Provide the [X, Y] coordinate of the cell's center where the given text is located.  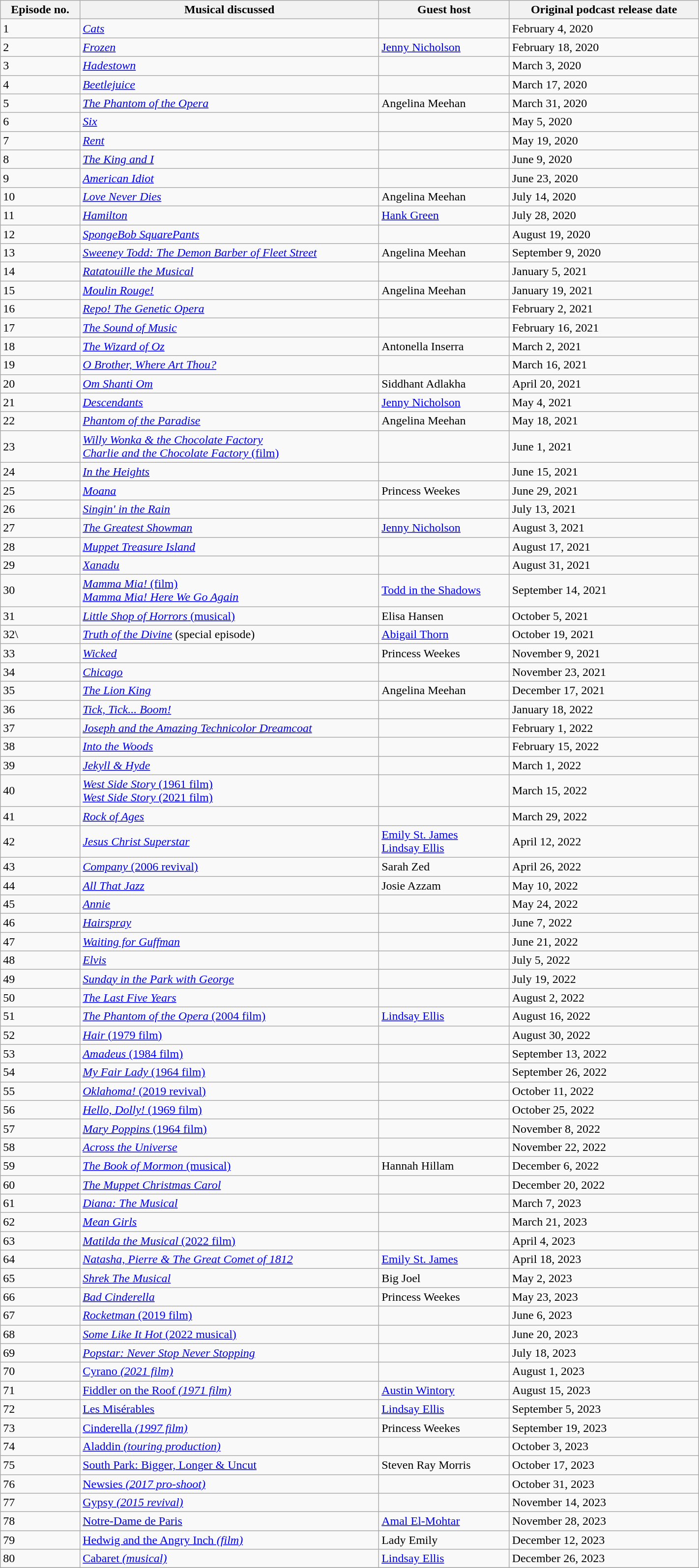
Hank Green [444, 215]
April 20, 2021 [604, 384]
November 23, 2021 [604, 672]
August 16, 2022 [604, 1016]
September 14, 2021 [604, 590]
3 [40, 66]
August 2, 2022 [604, 998]
October 31, 2023 [604, 1484]
June 20, 2023 [604, 1334]
68 [40, 1334]
Moulin Rouge! [230, 290]
July 14, 2020 [604, 196]
American Idiot [230, 178]
Muppet Treasure Island [230, 547]
March 21, 2023 [604, 1222]
43 [40, 867]
Steven Ray Morris [444, 1465]
Abigail Thorn [444, 635]
June 9, 2020 [604, 159]
August 1, 2023 [604, 1372]
West Side Story (1961 film)West Side Story (2021 film) [230, 791]
Chicago [230, 672]
October 25, 2022 [604, 1110]
Om Shanti Om [230, 384]
44 [40, 886]
Hairspray [230, 923]
72 [40, 1409]
21 [40, 402]
25 [40, 490]
Newsies (2017 pro-shoot) [230, 1484]
May 5, 2020 [604, 122]
19 [40, 365]
Siddhant Adlakha [444, 384]
May 4, 2021 [604, 402]
11 [40, 215]
March 15, 2022 [604, 791]
My Fair Lady (1964 film) [230, 1072]
10 [40, 196]
Fiddler on the Roof (1971 film) [230, 1390]
July 5, 2022 [604, 960]
Repo! The Genetic Opera [230, 309]
Xanadu [230, 565]
Frozen [230, 47]
70 [40, 1372]
June 21, 2022 [604, 942]
July 19, 2022 [604, 979]
31 [40, 616]
75 [40, 1465]
Antonella Inserra [444, 346]
Rock of Ages [230, 816]
All That Jazz [230, 886]
Hedwig and the Angry Inch (film) [230, 1540]
Hamilton [230, 215]
36 [40, 709]
October 3, 2023 [604, 1446]
South Park: Bigger, Longer & Uncut [230, 1465]
37 [40, 728]
The Book of Mormon (musical) [230, 1166]
28 [40, 547]
The Wizard of Oz [230, 346]
Oklahoma! (2019 revival) [230, 1091]
58 [40, 1147]
Diana: The Musical [230, 1204]
July 18, 2023 [604, 1353]
Wicked [230, 653]
December 17, 2021 [604, 691]
Cats [230, 28]
October 5, 2021 [604, 616]
Matilda the Musical (2022 film) [230, 1241]
March 17, 2020 [604, 84]
20 [40, 384]
Mean Girls [230, 1222]
Elisa Hansen [444, 616]
July 28, 2020 [604, 215]
The Phantom of the Opera [230, 103]
Some Like It Hot (2022 musical) [230, 1334]
February 4, 2020 [604, 28]
November 8, 2022 [604, 1128]
April 12, 2022 [604, 841]
30 [40, 590]
Elvis [230, 960]
Josie Azzam [444, 886]
51 [40, 1016]
April 26, 2022 [604, 867]
November 14, 2023 [604, 1503]
40 [40, 791]
June 23, 2020 [604, 178]
January 19, 2021 [604, 290]
June 7, 2022 [604, 923]
November 22, 2022 [604, 1147]
Moana [230, 490]
Sunday in the Park with George [230, 979]
The Muppet Christmas Carol [230, 1184]
February 15, 2022 [604, 747]
Les Misérables [230, 1409]
Amal El-Mohtar [444, 1521]
48 [40, 960]
13 [40, 253]
67 [40, 1316]
December 12, 2023 [604, 1540]
October 19, 2021 [604, 635]
Into the Woods [230, 747]
Amadeus (1984 film) [230, 1054]
Emily St. JamesLindsay Ellis [444, 841]
April 18, 2023 [604, 1260]
18 [40, 346]
The Phantom of the Opera (2004 film) [230, 1016]
Episode no. [40, 10]
62 [40, 1222]
6 [40, 122]
17 [40, 328]
5 [40, 103]
Six [230, 122]
August 31, 2021 [604, 565]
February 18, 2020 [604, 47]
Cyrano (2021 film) [230, 1372]
May 19, 2020 [604, 140]
August 15, 2023 [604, 1390]
March 29, 2022 [604, 816]
September 13, 2022 [604, 1054]
March 16, 2021 [604, 365]
Little Shop of Horrors (musical) [230, 616]
Guest host [444, 10]
Cinderella (1997 film) [230, 1428]
Across the Universe [230, 1147]
January 5, 2021 [604, 272]
8 [40, 159]
Lady Emily [444, 1540]
59 [40, 1166]
The Greatest Showman [230, 528]
May 24, 2022 [604, 904]
Singin' in the Rain [230, 509]
September 9, 2020 [604, 253]
52 [40, 1035]
O Brother, Where Art Thou? [230, 365]
Emily St. James [444, 1260]
Willy Wonka & the Chocolate FactoryCharlie and the Chocolate Factory (film) [230, 446]
15 [40, 290]
Shrek The Musical [230, 1278]
Ratatouille the Musical [230, 272]
Cabaret (musical) [230, 1559]
May 23, 2023 [604, 1297]
2 [40, 47]
December 6, 2022 [604, 1166]
Phantom of the Paradise [230, 421]
January 18, 2022 [604, 709]
12 [40, 234]
Beetlejuice [230, 84]
Aladdin (touring production) [230, 1446]
65 [40, 1278]
Waiting for Guffman [230, 942]
4 [40, 84]
9 [40, 178]
June 6, 2023 [604, 1316]
Descendants [230, 402]
23 [40, 446]
Hello, Dolly! (1969 film) [230, 1110]
64 [40, 1260]
49 [40, 979]
June 29, 2021 [604, 490]
47 [40, 942]
73 [40, 1428]
The Lion King [230, 691]
45 [40, 904]
August 3, 2021 [604, 528]
Rent [230, 140]
53 [40, 1054]
35 [40, 691]
The Last Five Years [230, 998]
55 [40, 1091]
66 [40, 1297]
Hannah Hillam [444, 1166]
Gypsy (2015 revival) [230, 1503]
Rocketman (2019 film) [230, 1316]
76 [40, 1484]
1 [40, 28]
May 2, 2023 [604, 1278]
14 [40, 272]
The King and I [230, 159]
Mary Poppins (1964 film) [230, 1128]
80 [40, 1559]
69 [40, 1353]
Musical discussed [230, 10]
Bad Cinderella [230, 1297]
56 [40, 1110]
60 [40, 1184]
September 5, 2023 [604, 1409]
71 [40, 1390]
Popstar: Never Stop Never Stopping [230, 1353]
61 [40, 1204]
December 26, 2023 [604, 1559]
46 [40, 923]
March 31, 2020 [604, 103]
October 17, 2023 [604, 1465]
63 [40, 1241]
July 13, 2021 [604, 509]
Austin Wintory [444, 1390]
Big Joel [444, 1278]
29 [40, 565]
November 9, 2021 [604, 653]
22 [40, 421]
Sweeney Todd: The Demon Barber of Fleet Street [230, 253]
27 [40, 528]
Natasha, Pierre & The Great Comet of 1812 [230, 1260]
December 20, 2022 [604, 1184]
June 1, 2021 [604, 446]
41 [40, 816]
May 18, 2021 [604, 421]
Sarah Zed [444, 867]
The Sound of Music [230, 328]
March 3, 2020 [604, 66]
May 10, 2022 [604, 886]
April 4, 2023 [604, 1241]
September 26, 2022 [604, 1072]
50 [40, 998]
August 30, 2022 [604, 1035]
June 15, 2021 [604, 472]
March 7, 2023 [604, 1204]
Notre-Dame de Paris [230, 1521]
74 [40, 1446]
32\ [40, 635]
Love Never Dies [230, 196]
33 [40, 653]
September 19, 2023 [604, 1428]
Company (2006 revival) [230, 867]
24 [40, 472]
34 [40, 672]
54 [40, 1072]
Joseph and the Amazing Technicolor Dreamcoat [230, 728]
March 2, 2021 [604, 346]
57 [40, 1128]
Hadestown [230, 66]
Jesus Christ Superstar [230, 841]
Tick, Tick... Boom! [230, 709]
February 1, 2022 [604, 728]
Original podcast release date [604, 10]
42 [40, 841]
Jekyll & Hyde [230, 765]
Todd in the Shadows [444, 590]
77 [40, 1503]
Annie [230, 904]
August 17, 2021 [604, 547]
August 19, 2020 [604, 234]
In the Heights [230, 472]
March 1, 2022 [604, 765]
7 [40, 140]
October 11, 2022 [604, 1091]
38 [40, 747]
39 [40, 765]
Truth of the Divine (special episode) [230, 635]
16 [40, 309]
February 16, 2021 [604, 328]
Mamma Mia! (film)Mamma Mia! Here We Go Again [230, 590]
February 2, 2021 [604, 309]
79 [40, 1540]
78 [40, 1521]
SpongeBob SquarePants [230, 234]
Hair (1979 film) [230, 1035]
26 [40, 509]
November 28, 2023 [604, 1521]
